Return the (x, y) coordinate for the center point of the cell that contains the specified text.  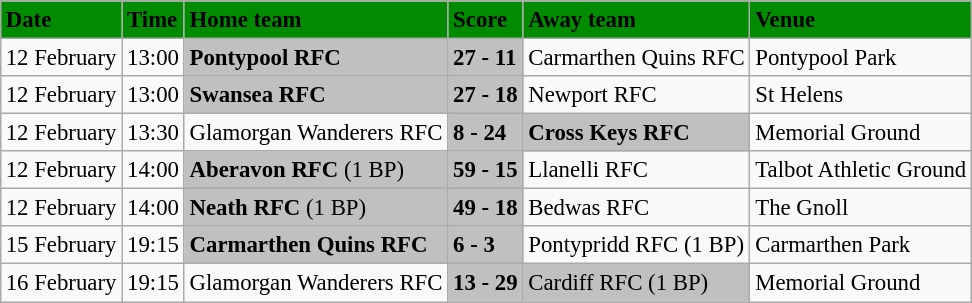
6 - 3 (486, 245)
27 - 18 (486, 95)
Swansea RFC (316, 95)
Pontypool RFC (316, 57)
Llanelli RFC (636, 170)
Cardiff RFC (1 BP) (636, 283)
Score (486, 20)
49 - 18 (486, 208)
15 February (60, 245)
Time (154, 20)
Away team (636, 20)
The Gnoll (861, 208)
Newport RFC (636, 95)
Cross Keys RFC (636, 133)
St Helens (861, 95)
13:30 (154, 133)
Aberavon RFC (1 BP) (316, 170)
Bedwas RFC (636, 208)
Date (60, 20)
16 February (60, 283)
Carmarthen Park (861, 245)
Home team (316, 20)
27 - 11 (486, 57)
Pontypridd RFC (1 BP) (636, 245)
59 - 15 (486, 170)
Talbot Athletic Ground (861, 170)
Neath RFC (1 BP) (316, 208)
13 - 29 (486, 283)
Pontypool Park (861, 57)
8 - 24 (486, 133)
Venue (861, 20)
